Output the [X, Y] coordinate of the center of the cell containing the given text.  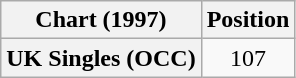
UK Singles (OCC) [101, 58]
Position [248, 20]
107 [248, 58]
Chart (1997) [101, 20]
